Search for the cell housing the specified text and yield its (x, y) center coordinate. 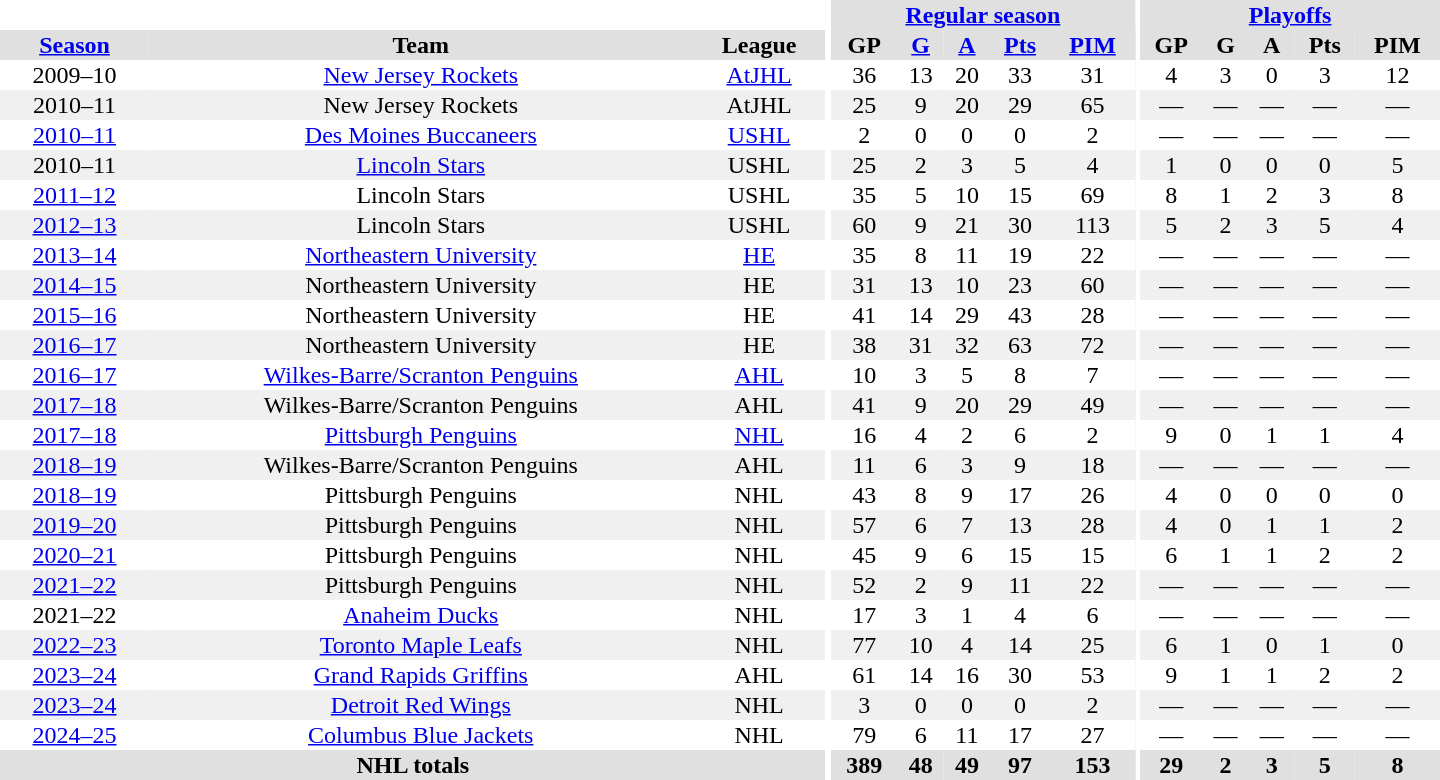
113 (1092, 225)
97 (1020, 765)
32 (967, 345)
Columbus Blue Jackets (421, 735)
38 (864, 345)
18 (1092, 465)
2019–20 (74, 525)
53 (1092, 675)
Grand Rapids Griffins (421, 675)
63 (1020, 345)
League (760, 45)
77 (864, 645)
61 (864, 675)
79 (864, 735)
45 (864, 555)
12 (1398, 75)
2022–23 (74, 645)
Season (74, 45)
NHL totals (413, 765)
26 (1092, 495)
65 (1092, 105)
57 (864, 525)
153 (1092, 765)
Des Moines Buccaneers (421, 135)
36 (864, 75)
2011–12 (74, 195)
2013–14 (74, 255)
Team (421, 45)
23 (1020, 285)
48 (921, 765)
Regular season (983, 15)
52 (864, 585)
33 (1020, 75)
27 (1092, 735)
2020–21 (74, 555)
Toronto Maple Leafs (421, 645)
2014–15 (74, 285)
72 (1092, 345)
Detroit Red Wings (421, 705)
19 (1020, 255)
2024–25 (74, 735)
2009–10 (74, 75)
389 (864, 765)
21 (967, 225)
Playoffs (1290, 15)
69 (1092, 195)
2015–16 (74, 315)
Anaheim Ducks (421, 615)
2012–13 (74, 225)
